Output the (x, y) coordinate of the center of the cell containing the given text.  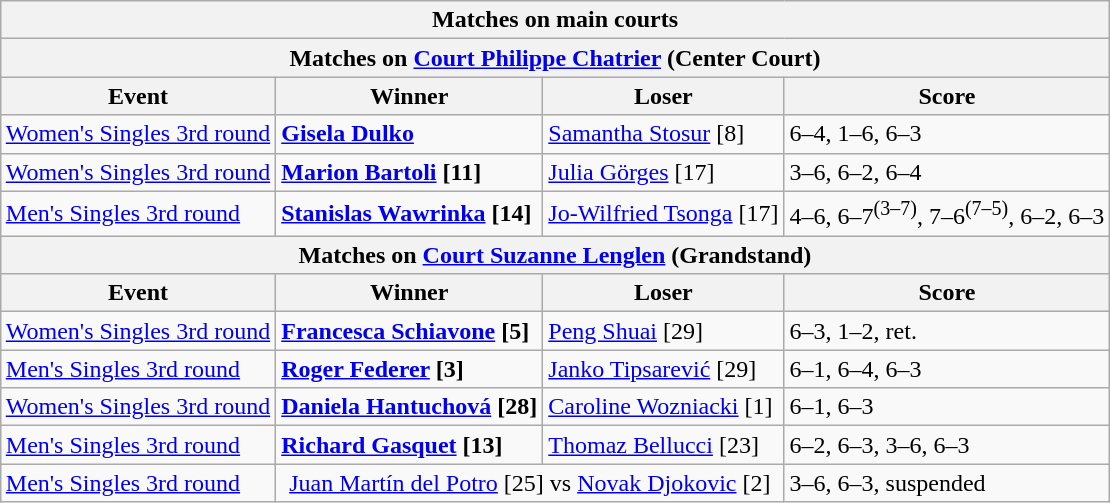
6–1, 6–4, 6–3 (947, 369)
Janko Tipsarević [29] (664, 369)
Jo-Wilfried Tsonga [17] (664, 214)
Gisela Dulko (410, 134)
Stanislas Wawrinka [14] (410, 214)
6–2, 6–3, 3–6, 6–3 (947, 445)
Peng Shuai [29] (664, 331)
Matches on main courts (554, 20)
Daniela Hantuchová [28] (410, 407)
Caroline Wozniacki [1] (664, 407)
Matches on Court Philippe Chatrier (Center Court) (554, 58)
6–1, 6–3 (947, 407)
Julia Görges [17] (664, 172)
3–6, 6–2, 6–4 (947, 172)
Richard Gasquet [13] (410, 445)
Roger Federer [3] (410, 369)
Samantha Stosur [8] (664, 134)
4–6, 6–7(3–7), 7–6(7–5), 6–2, 6–3 (947, 214)
Juan Martín del Potro [25] vs Novak Djokovic [2] (530, 483)
Marion Bartoli [11] (410, 172)
Thomaz Bellucci [23] (664, 445)
6–4, 1–6, 6–3 (947, 134)
Francesca Schiavone [5] (410, 331)
3–6, 6–3, suspended (947, 483)
6–3, 1–2, ret. (947, 331)
Matches on Court Suzanne Lenglen (Grandstand) (554, 255)
